Search for the cell housing the specified text and yield its [x, y] center coordinate. 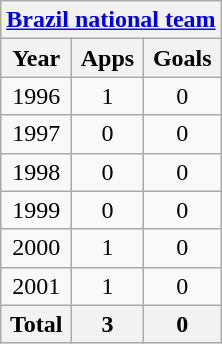
3 [108, 324]
1996 [36, 96]
Year [36, 58]
Total [36, 324]
1997 [36, 134]
2001 [36, 286]
Goals [182, 58]
2000 [36, 248]
1998 [36, 172]
Brazil national team [111, 20]
Apps [108, 58]
1999 [36, 210]
